Capture the cell that displays the provided text and extract its (X, Y) central coordinate. 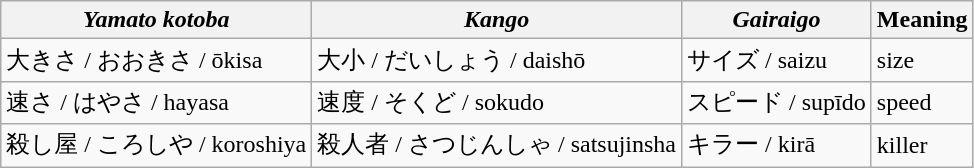
速さ / はやさ / hayasa (156, 102)
Gairaigo (777, 20)
size (922, 60)
殺し屋 / ころしや / koroshiya (156, 146)
スピード / supīdo (777, 102)
Kango (497, 20)
大きさ / おおきさ / ōkisa (156, 60)
Meaning (922, 20)
Yamato kotoba (156, 20)
speed (922, 102)
キラー / kirā (777, 146)
殺人者 / さつじんしゃ / satsujinsha (497, 146)
大小 / だいしょう / daishō (497, 60)
サイズ / saizu (777, 60)
速度 / そくど / sokudo (497, 102)
killer (922, 146)
